Output the (X, Y) coordinate of the center of the cell containing the given text.  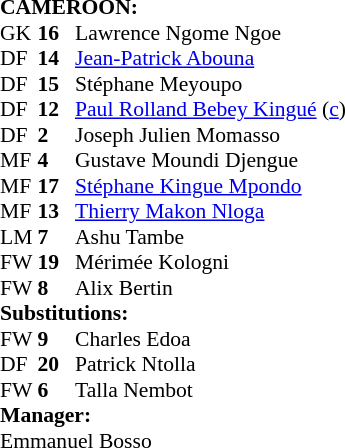
13 (57, 211)
20 (57, 365)
4 (57, 161)
9 (57, 339)
14 (57, 59)
GK (19, 33)
8 (57, 288)
17 (57, 186)
15 (57, 84)
LM (19, 237)
2 (57, 135)
19 (57, 263)
12 (57, 109)
6 (57, 390)
7 (57, 237)
16 (57, 33)
